Return the [x, y] coordinate for the center point of the cell that contains the specified text.  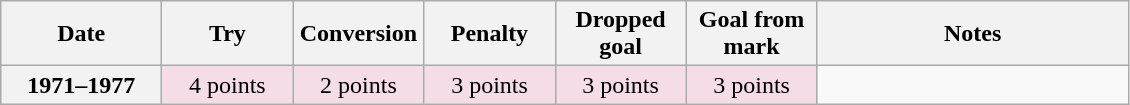
Notes [972, 34]
Penalty [490, 34]
2 points [358, 85]
Conversion [358, 34]
Dropped goal [620, 34]
1971–1977 [82, 85]
4 points [228, 85]
Date [82, 34]
Goal from mark [752, 34]
Try [228, 34]
